Extract the (X, Y) coordinate from the center of the cell holding the provided text.  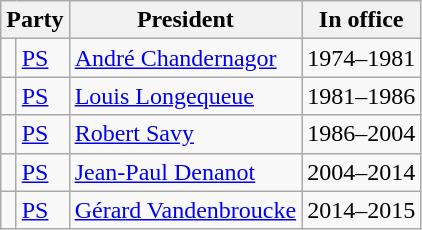
Jean-Paul Denanot (186, 172)
2014–2015 (362, 210)
1981–1986 (362, 96)
2004–2014 (362, 172)
Party (35, 20)
In office (362, 20)
1974–1981 (362, 58)
President (186, 20)
Gérard Vandenbroucke (186, 210)
André Chandernagor (186, 58)
Robert Savy (186, 134)
Louis Longequeue (186, 96)
1986–2004 (362, 134)
